Capture the cell that displays the provided text and extract its (x, y) central coordinate. 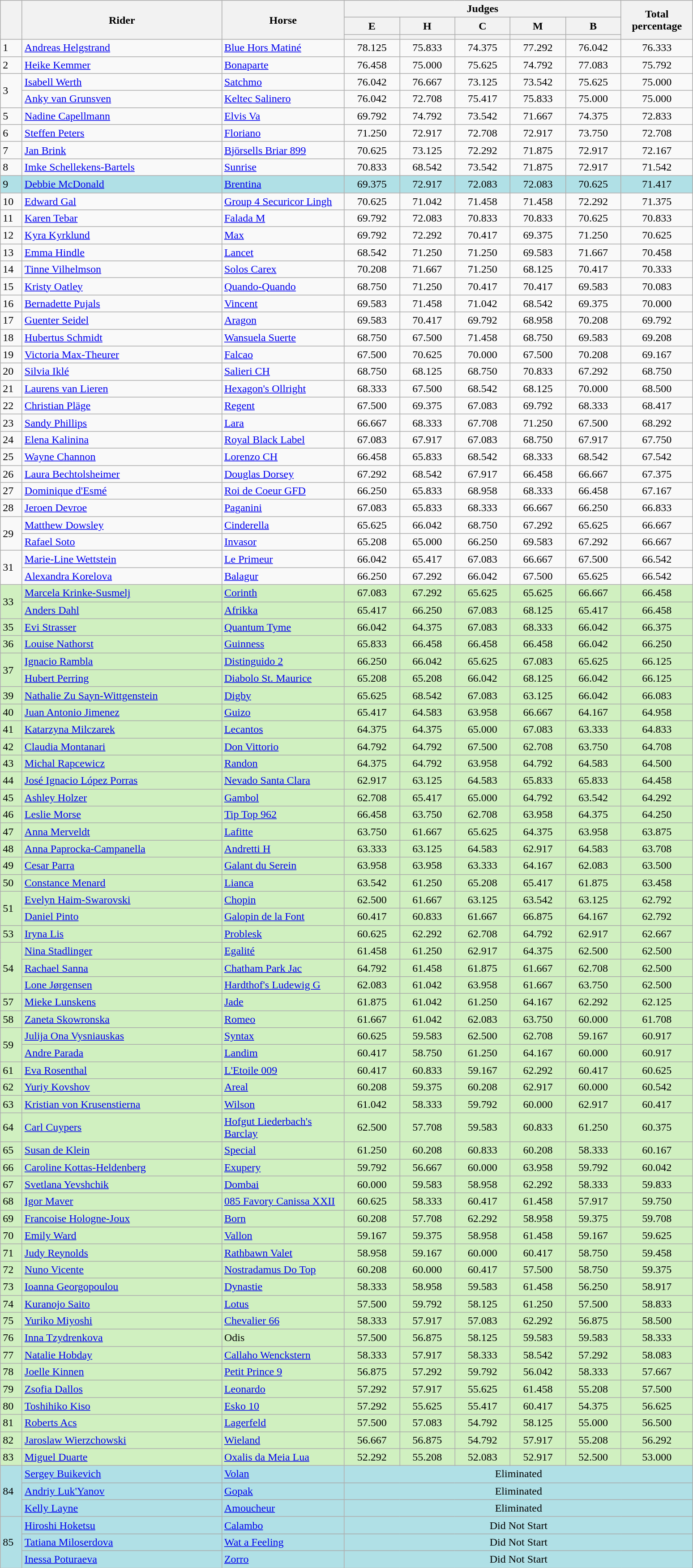
Nuno Vicente (122, 1269)
83 (12, 1457)
Hexagon's Ollright (283, 389)
55.417 (483, 1406)
Jan Brink (122, 150)
Corinth (283, 593)
67.167 (657, 491)
Afrikka (283, 610)
70.458 (657, 252)
64.500 (657, 764)
23 (12, 423)
Gambol (283, 798)
Igor Maver (122, 1201)
Nevado Santa Clara (283, 781)
Laurens van Lieren (122, 389)
Leslie Morse (122, 815)
37 (12, 670)
82 (12, 1440)
67.542 (657, 457)
Keltec Salinero (283, 99)
Daniel Pinto (122, 917)
Hiroshi Hoketsu (122, 1525)
72.167 (657, 150)
39 (12, 695)
Debbie McDonald (122, 184)
Quando-Quando (283, 286)
70.333 (657, 269)
Andre Parada (122, 1053)
Tip Top 962 (283, 815)
Laura Bechtolsheimer (122, 474)
63 (12, 1104)
67 (12, 1184)
Yuriy Kovshov (122, 1087)
70 (12, 1235)
Wieland (283, 1440)
Regent (283, 406)
20 (12, 372)
Lone Jørgensen (122, 985)
72.833 (657, 116)
Zaneta Skowronska (122, 1019)
66 (12, 1167)
Gopak (283, 1491)
62.125 (657, 1002)
57 (12, 1002)
61 (12, 1070)
Bonaparte (283, 65)
Group 4 Securicor Lingh (283, 201)
64.250 (657, 815)
Edward Gal (122, 201)
Chopin (283, 900)
60.167 (657, 1150)
Diabolo St. Maurice (283, 678)
47 (12, 832)
Callaho Wenckstern (283, 1355)
Roberts Acs (122, 1423)
Francoise Hologne-Joux (122, 1218)
63.708 (657, 849)
Cinderella (283, 525)
Paganini (283, 508)
Hubert Perring (122, 678)
Aragon (283, 320)
Lianca (283, 883)
Bernadette Pujals (122, 303)
3 (12, 90)
Egalité (283, 951)
Juan Antonio Jimenez (122, 712)
Wilson (283, 1104)
Toshihiko Kiso (122, 1406)
Guenter Seidel (122, 320)
60.042 (657, 1167)
Zorro (283, 1559)
46 (12, 815)
Blue Hors Matiné (283, 48)
José Ignacio López Porras (122, 781)
Elvis Va (283, 116)
Le Primeur (283, 559)
Rider (122, 20)
59.625 (657, 1235)
Emily Ward (122, 1235)
Nathalie Zu Sayn-Wittgenstein (122, 695)
71 (12, 1252)
69.167 (657, 355)
7 (12, 150)
Guinness (283, 644)
Heike Kemmer (122, 65)
Randon (283, 764)
Lecantos (283, 729)
52.292 (372, 1457)
Esko 10 (283, 1406)
Christian Pläge (122, 406)
60.375 (657, 1127)
E (372, 26)
Andriy Luk'Yanov (122, 1491)
Kelly Layne (122, 1508)
62.667 (657, 934)
62 (12, 1087)
L'Etoile 009 (283, 1070)
Inessa Poturaeva (122, 1559)
Steffen Peters (122, 133)
Digby (283, 695)
Katarzyna Milczarek (122, 729)
Wat a Feeling (283, 1542)
76 (12, 1338)
Sandy Phillips (122, 423)
64.292 (657, 798)
67.750 (657, 440)
15 (12, 286)
Hardthof's Ludewig G (283, 985)
56.042 (538, 1372)
71.375 (657, 201)
75 (12, 1321)
Svetlana Yevshchik (122, 1184)
Jade (283, 1002)
Inna Tzydrenkova (122, 1338)
74 (12, 1304)
13 (12, 252)
78 (12, 1372)
75.417 (483, 99)
Satchmo (283, 82)
Invasor (283, 542)
Vallon (283, 1235)
79 (12, 1389)
75.792 (657, 65)
11 (12, 218)
Matthew Dowsley (122, 525)
Lara (283, 423)
44 (12, 781)
57.667 (657, 1372)
10 (12, 201)
71.542 (657, 167)
C (483, 26)
29 (12, 534)
71.417 (657, 184)
69 (12, 1218)
73 (12, 1286)
Salieri CH (283, 372)
Ioanna Georgopoulou (122, 1286)
63.875 (657, 832)
67.375 (657, 474)
14 (12, 269)
Royal Black Label (283, 440)
085 Favory Canissa XXII (283, 1201)
58.083 (657, 1355)
63.500 (657, 866)
76.458 (372, 65)
36 (12, 644)
53 (12, 934)
Floriano (283, 133)
77.292 (538, 48)
50 (12, 883)
63.458 (657, 883)
Wansuela Suerte (283, 338)
66.083 (657, 695)
Dombai (283, 1184)
Areal (283, 1087)
Petit Prince 9 (283, 1372)
Kristian von Krusenstierna (122, 1104)
Nostradamus Do Top (283, 1269)
58.500 (657, 1321)
Louise Nathorst (122, 644)
Lancet (283, 252)
Rachael Sanna (122, 968)
Kristy Oatley (122, 286)
Eva Rosenthal (122, 1070)
49 (12, 866)
52.083 (483, 1457)
Syntax (283, 1036)
Special (283, 1150)
Jeroen Devroe (122, 508)
56.500 (657, 1423)
Karen Tebar (122, 218)
59.833 (657, 1184)
Falcao (283, 355)
66.375 (657, 627)
Lafitte (283, 832)
Kuranojo Saito (122, 1304)
66.875 (538, 917)
Carl Cuypers (122, 1127)
Cesar Parra (122, 866)
Lorenzo CH (283, 457)
78.125 (372, 48)
Andretti H (283, 849)
Distinguido 2 (283, 661)
Judy Reynolds (122, 1252)
Vincent (283, 303)
Galopin de la Font (283, 917)
25 (12, 457)
80 (12, 1406)
28 (12, 508)
65 (12, 1150)
68.500 (657, 389)
68.417 (657, 406)
Michal Rapcewicz (122, 764)
Susan de Klein (122, 1150)
68 (12, 1201)
Alexandra Korelova (122, 576)
76.333 (657, 48)
B (593, 26)
5 (12, 116)
6 (12, 133)
M (538, 26)
Oxalis da Meia Lua (283, 1457)
Victoria Max-Theurer (122, 355)
76.667 (427, 82)
Caroline Kottas-Heldenberg (122, 1167)
Anders Dahl (122, 610)
72 (12, 1269)
Chatham Park Jac (283, 968)
Sergey Buikevich (122, 1474)
Isabell Werth (122, 82)
12 (12, 235)
Ignacio Rambla (122, 661)
Ashley Holzer (122, 798)
52.500 (593, 1457)
Solos Carex (283, 269)
Silvia Iklé (122, 372)
Exupery (283, 1167)
Tatiana Miloserdova (122, 1542)
Wayne Channon (122, 457)
Horse (283, 20)
Emma Hindle (122, 252)
22 (12, 406)
51 (12, 908)
Falada M (283, 218)
18 (12, 338)
Rathbawn Valet (283, 1252)
31 (12, 568)
58.917 (657, 1286)
Roi de Coeur GFD (283, 491)
Leonardo (283, 1389)
40 (12, 712)
Marcela Krinke-Susmelj (122, 593)
Marie-Line Wettstein (122, 559)
64.458 (657, 781)
21 (12, 389)
Iryna Lis (122, 934)
59.750 (657, 1201)
52.917 (538, 1457)
59 (12, 1045)
61.708 (657, 1019)
56.292 (657, 1440)
68.292 (657, 423)
Odis (283, 1338)
Evelyn Haim-Swarovski (122, 900)
70.083 (657, 286)
Anna Merveldt (122, 832)
Total percentage (657, 20)
35 (12, 627)
42 (12, 746)
Landim (283, 1053)
58.833 (657, 1304)
43 (12, 764)
17 (12, 320)
Quantum Tyme (283, 627)
77 (12, 1355)
84 (12, 1491)
Lagerfeld (283, 1423)
Max (283, 235)
Dominique d'Esmé (122, 491)
59.708 (657, 1218)
2 (12, 65)
Calambo (283, 1525)
56.625 (657, 1406)
9 (12, 184)
H (427, 26)
60.542 (657, 1087)
Balagur (283, 576)
59.458 (657, 1252)
45 (12, 798)
Jaroslaw Wierzchowski (122, 1440)
85 (12, 1542)
77.083 (593, 65)
Amoucheur (283, 1508)
Evi Strasser (122, 627)
Claudia Montanari (122, 746)
Zsofia Dallos (122, 1389)
Björsells Briar 899 (283, 150)
Elena Kalinina (122, 440)
Nadine Capellmann (122, 116)
Natalie Hobday (122, 1355)
64 (12, 1127)
56.250 (593, 1286)
Kyra Kyrklund (122, 235)
58.542 (538, 1355)
Judges (483, 9)
Julija Ona Vysniauskas (122, 1036)
33 (12, 602)
64.833 (657, 729)
Don Vittorio (283, 746)
Imke Schellekens-Bartels (122, 167)
64.958 (657, 712)
81 (12, 1423)
Tinne Vilhelmson (122, 269)
Sunrise (283, 167)
Born (283, 1218)
Volan (283, 1474)
26 (12, 474)
Lotus (283, 1304)
Problesk (283, 934)
55.000 (593, 1423)
Douglas Dorsey (283, 474)
Andreas Helgstrand (122, 48)
Romeo (283, 1019)
54.375 (593, 1406)
Chevalier 66 (283, 1321)
8 (12, 167)
58 (12, 1019)
Rafael Soto (122, 542)
73.750 (593, 133)
Brentina (283, 184)
54 (12, 968)
Hofgut Liederbach's Barclay (283, 1127)
Nina Stadlinger (122, 951)
53.000 (657, 1457)
Miguel Duarte (122, 1457)
Mieke Lunskens (122, 1002)
24 (12, 440)
Constance Menard (122, 883)
67.708 (483, 423)
1 (12, 48)
69.208 (657, 338)
Joelle Kinnen (122, 1372)
Anna Paprocka-Campanella (122, 849)
Galant du Serein (283, 866)
27 (12, 491)
41 (12, 729)
19 (12, 355)
Hubertus Schmidt (122, 338)
48 (12, 849)
Dynastie (283, 1286)
Anky van Grunsven (122, 99)
66.833 (657, 508)
Guizo (283, 712)
Yuriko Miyoshi (122, 1321)
16 (12, 303)
64.708 (657, 746)
